Locate the cell with the specified text and output its [x, y] center coordinate. 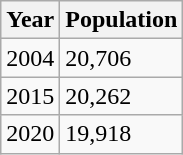
Year [30, 20]
2020 [30, 134]
19,918 [122, 134]
20,706 [122, 58]
Population [122, 20]
20,262 [122, 96]
2015 [30, 96]
2004 [30, 58]
